From the cell containing the given text, extract its center point as [X, Y] coordinate. 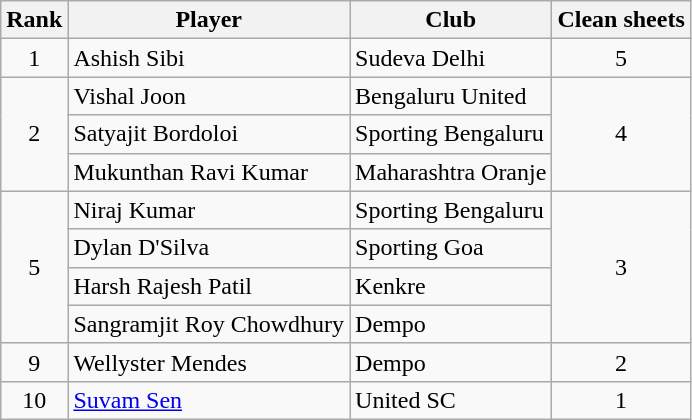
Harsh Rajesh Patil [209, 286]
Satyajit Bordoloi [209, 134]
Mukunthan Ravi Kumar [209, 172]
Kenkre [451, 286]
Sporting Goa [451, 248]
4 [621, 134]
Sudeva Delhi [451, 58]
Wellyster Mendes [209, 362]
3 [621, 267]
Ashish Sibi [209, 58]
10 [34, 400]
Maharashtra Oranje [451, 172]
United SC [451, 400]
Suvam Sen [209, 400]
Rank [34, 20]
Niraj Kumar [209, 210]
Bengaluru United [451, 96]
Club [451, 20]
9 [34, 362]
Sangramjit Roy Chowdhury [209, 324]
Dylan D'Silva [209, 248]
Clean sheets [621, 20]
Player [209, 20]
Vishal Joon [209, 96]
